Capture the cell that displays the provided text and extract its (x, y) central coordinate. 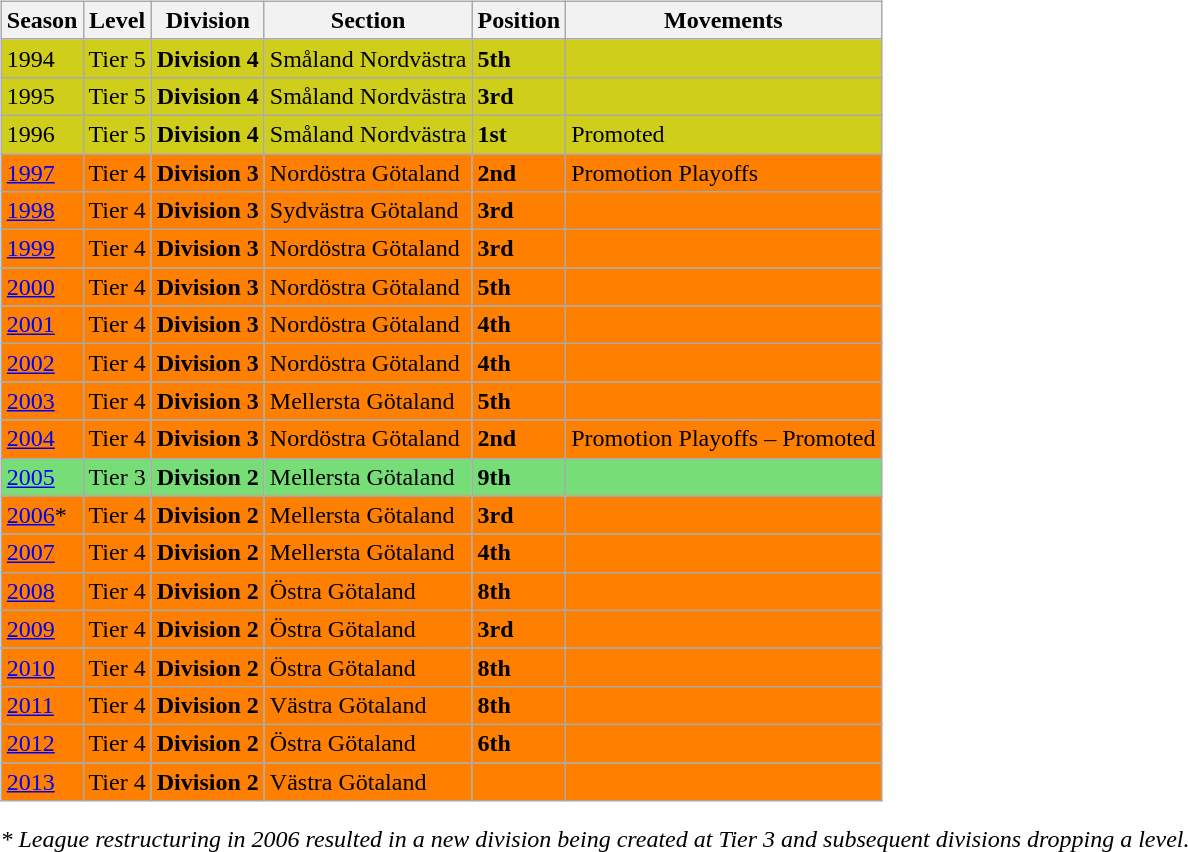
Promotion Playoffs – Promoted (724, 439)
1998 (42, 211)
Movements (724, 20)
Section (368, 20)
2007 (42, 553)
2012 (42, 743)
1997 (42, 173)
Promotion Playoffs (724, 173)
Sydvästra Götaland (368, 211)
2011 (42, 705)
9th (519, 477)
1995 (42, 96)
Season (42, 20)
Tier 3 (117, 477)
2009 (42, 629)
2010 (42, 667)
2002 (42, 363)
2000 (42, 287)
2006* (42, 515)
Division (208, 20)
Position (519, 20)
2005 (42, 477)
2008 (42, 591)
2001 (42, 325)
1st (519, 134)
Promoted (724, 134)
2003 (42, 401)
6th (519, 743)
2004 (42, 439)
1999 (42, 249)
2013 (42, 781)
Level (117, 20)
1996 (42, 134)
1994 (42, 58)
